Search for the cell housing the specified text and yield its [X, Y] center coordinate. 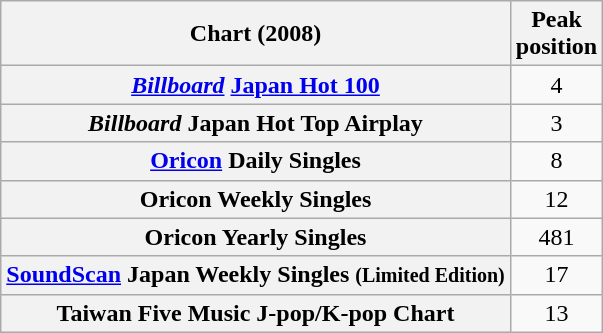
Chart (2008) [256, 34]
SoundScan Japan Weekly Singles (Limited Edition) [256, 275]
481 [556, 237]
4 [556, 85]
Oricon Yearly Singles [256, 237]
Taiwan Five Music J-pop/K-pop Chart [256, 313]
Peakposition [556, 34]
Billboard Japan Hot Top Airplay [256, 123]
3 [556, 123]
13 [556, 313]
Billboard Japan Hot 100 [256, 85]
Oricon Weekly Singles [256, 199]
Oricon Daily Singles [256, 161]
8 [556, 161]
12 [556, 199]
17 [556, 275]
